Extract the [X, Y] coordinate from the center of the cell holding the provided text.  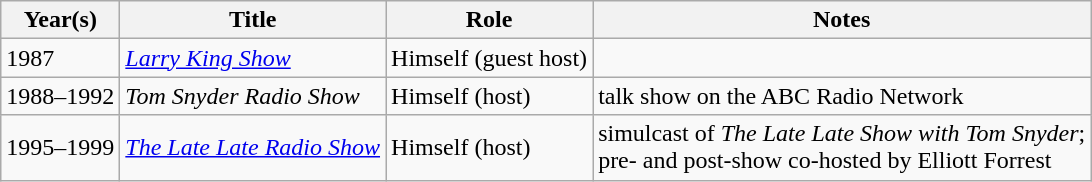
Year(s) [60, 20]
The Late Late Radio Show [253, 148]
1995–1999 [60, 148]
Tom Snyder Radio Show [253, 96]
talk show on the ABC Radio Network [842, 96]
Notes [842, 20]
1987 [60, 58]
simulcast of The Late Late Show with Tom Snyder;pre- and post-show co-hosted by Elliott Forrest [842, 148]
Himself (guest host) [490, 58]
Larry King Show [253, 58]
Title [253, 20]
1988–1992 [60, 96]
Role [490, 20]
